For the text-containing cell, return its midpoint in (X, Y) coordinate format. 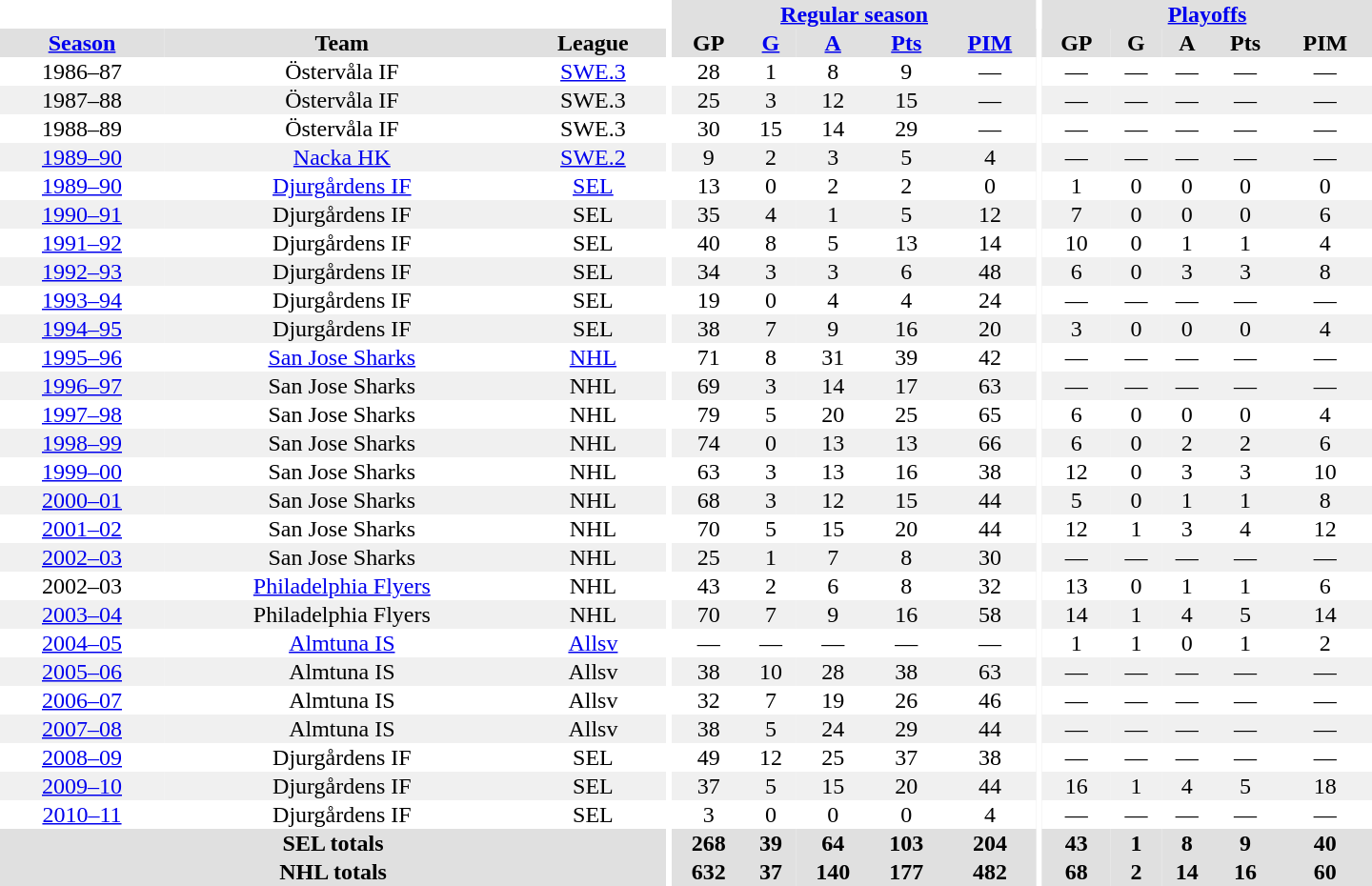
2006–07 (82, 700)
2003–04 (82, 614)
66 (990, 443)
49 (709, 757)
2001–02 (82, 529)
48 (990, 272)
2007–08 (82, 729)
1987–88 (82, 100)
1986–87 (82, 71)
42 (990, 357)
204 (990, 843)
NHL totals (333, 872)
2009–10 (82, 786)
17 (907, 386)
Nacka HK (342, 157)
34 (709, 272)
1993–94 (82, 300)
1997–98 (82, 414)
1994–95 (82, 329)
74 (709, 443)
35 (709, 214)
1998–99 (82, 443)
SEL totals (333, 843)
SWE.2 (594, 157)
Season (82, 43)
1996–97 (82, 386)
65 (990, 414)
2004–05 (82, 643)
177 (907, 872)
69 (709, 386)
26 (907, 700)
1990–91 (82, 214)
268 (709, 843)
1992–93 (82, 272)
103 (907, 843)
46 (990, 700)
31 (833, 357)
71 (709, 357)
League (594, 43)
140 (833, 872)
1991–92 (82, 243)
632 (709, 872)
64 (833, 843)
58 (990, 614)
60 (1325, 872)
2008–09 (82, 757)
79 (709, 414)
2010–11 (82, 815)
1999–00 (82, 472)
1995–96 (82, 357)
Playoffs (1207, 14)
1988–89 (82, 129)
Team (342, 43)
2000–01 (82, 500)
2005–06 (82, 672)
Regular season (854, 14)
18 (1325, 786)
482 (990, 872)
